Identify which cell holds the provided text, then report its [X, Y] central coordinate. 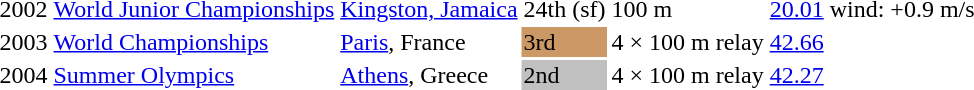
42.27 [796, 75]
World Championships [194, 42]
Athens, Greece [429, 75]
Paris, France [429, 42]
2nd [564, 75]
42.66 [796, 42]
3rd [564, 42]
Summer Olympics [194, 75]
